Return the [X, Y] coordinate for the center point of the cell that contains the specified text.  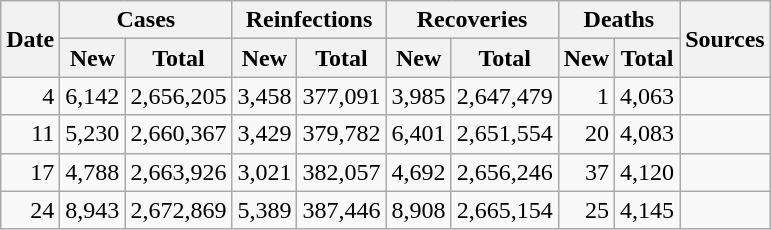
3,429 [264, 134]
2,665,154 [504, 210]
25 [586, 210]
2,656,246 [504, 172]
3,458 [264, 96]
Cases [146, 20]
8,908 [418, 210]
379,782 [342, 134]
1 [586, 96]
Recoveries [472, 20]
5,230 [92, 134]
6,401 [418, 134]
4,083 [648, 134]
382,057 [342, 172]
8,943 [92, 210]
4,788 [92, 172]
4 [30, 96]
Sources [726, 39]
4,120 [648, 172]
11 [30, 134]
3,985 [418, 96]
387,446 [342, 210]
2,663,926 [178, 172]
24 [30, 210]
2,656,205 [178, 96]
Deaths [618, 20]
37 [586, 172]
377,091 [342, 96]
17 [30, 172]
Reinfections [309, 20]
Date [30, 39]
3,021 [264, 172]
2,660,367 [178, 134]
2,651,554 [504, 134]
2,647,479 [504, 96]
4,692 [418, 172]
20 [586, 134]
6,142 [92, 96]
4,145 [648, 210]
2,672,869 [178, 210]
4,063 [648, 96]
5,389 [264, 210]
